Output the (X, Y) coordinate of the center of the cell containing the given text.  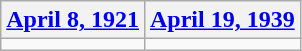
April 8, 1921 (73, 20)
April 19, 1939 (222, 20)
